Pinpoint the cell where the given text exists, returning its (x, y) midpoint coordinate. 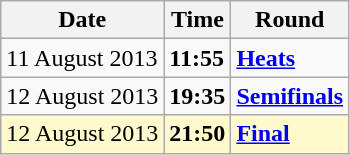
21:50 (198, 134)
Date (82, 20)
Semifinals (290, 96)
Final (290, 134)
Heats (290, 58)
Time (198, 20)
11 August 2013 (82, 58)
Round (290, 20)
11:55 (198, 58)
19:35 (198, 96)
